Pinpoint the cell where the given text exists, returning its [X, Y] midpoint coordinate. 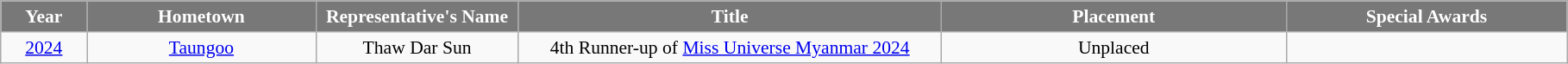
Unplaced [1113, 48]
Taungoo [202, 48]
Special Awards [1427, 16]
Thaw Dar Sun [417, 48]
Title [730, 16]
Placement [1113, 16]
Hometown [202, 16]
Representative's Name [417, 16]
4th Runner-up of Miss Universe Myanmar 2024 [730, 48]
Year [44, 16]
2024 [44, 48]
